Pinpoint the cell where the given text exists, returning its [X, Y] midpoint coordinate. 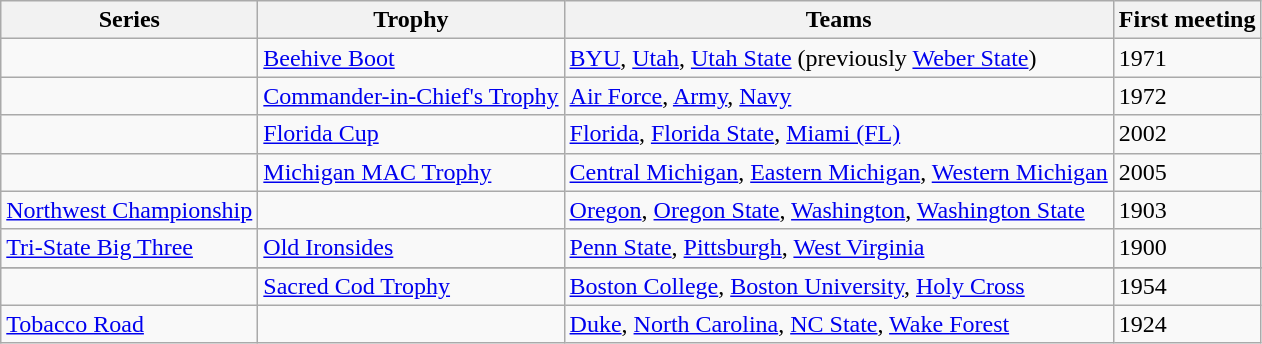
1924 [1187, 324]
Old Ironsides [411, 248]
Teams [838, 20]
Tobacco Road [130, 324]
Beehive Boot [411, 58]
Florida, Florida State, Miami (FL) [838, 134]
2002 [1187, 134]
Commander-in-Chief's Trophy [411, 96]
1954 [1187, 286]
Central Michigan, Eastern Michigan, Western Michigan [838, 172]
Northwest Championship [130, 210]
Florida Cup [411, 134]
Duke, North Carolina, NC State, Wake Forest [838, 324]
Series [130, 20]
1971 [1187, 58]
Trophy [411, 20]
Boston College, Boston University, Holy Cross [838, 286]
BYU, Utah, Utah State (previously Weber State) [838, 58]
Tri-State Big Three [130, 248]
Sacred Cod Trophy [411, 286]
First meeting [1187, 20]
1972 [1187, 96]
1903 [1187, 210]
1900 [1187, 248]
2005 [1187, 172]
Penn State, Pittsburgh, West Virginia [838, 248]
Michigan MAC Trophy [411, 172]
Air Force, Army, Navy [838, 96]
Oregon, Oregon State, Washington, Washington State [838, 210]
